Detect which cell encompasses the target text, then output its [x, y] center coordinate. 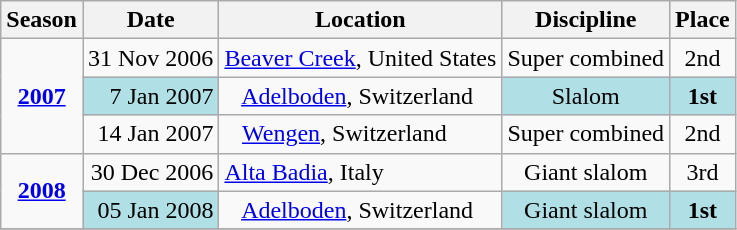
Location [360, 20]
3rd [703, 172]
Beaver Creek, United States [360, 58]
2008 [42, 191]
Alta Badia, Italy [360, 172]
31 Nov 2006 [150, 58]
Place [703, 20]
Wengen, Switzerland [360, 134]
14 Jan 2007 [150, 134]
Date [150, 20]
Season [42, 20]
Slalom [586, 96]
2007 [42, 96]
7 Jan 2007 [150, 96]
Discipline [586, 20]
05 Jan 2008 [150, 210]
30 Dec 2006 [150, 172]
